Extract the (X, Y) coordinate from the center of the cell holding the provided text.  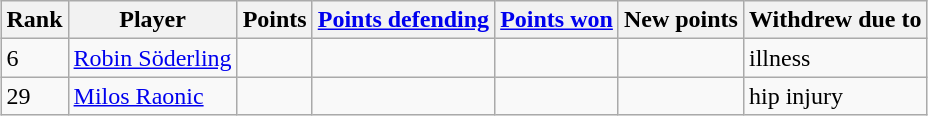
hip injury (835, 96)
Points won (557, 20)
illness (835, 58)
29 (34, 96)
6 (34, 58)
Rank (34, 20)
Player (152, 20)
Robin Söderling (152, 58)
Milos Raonic (152, 96)
Points defending (403, 20)
New points (680, 20)
Points (274, 20)
Withdrew due to (835, 20)
